Provide the (X, Y) coordinate of the cell's center where the given text is located.  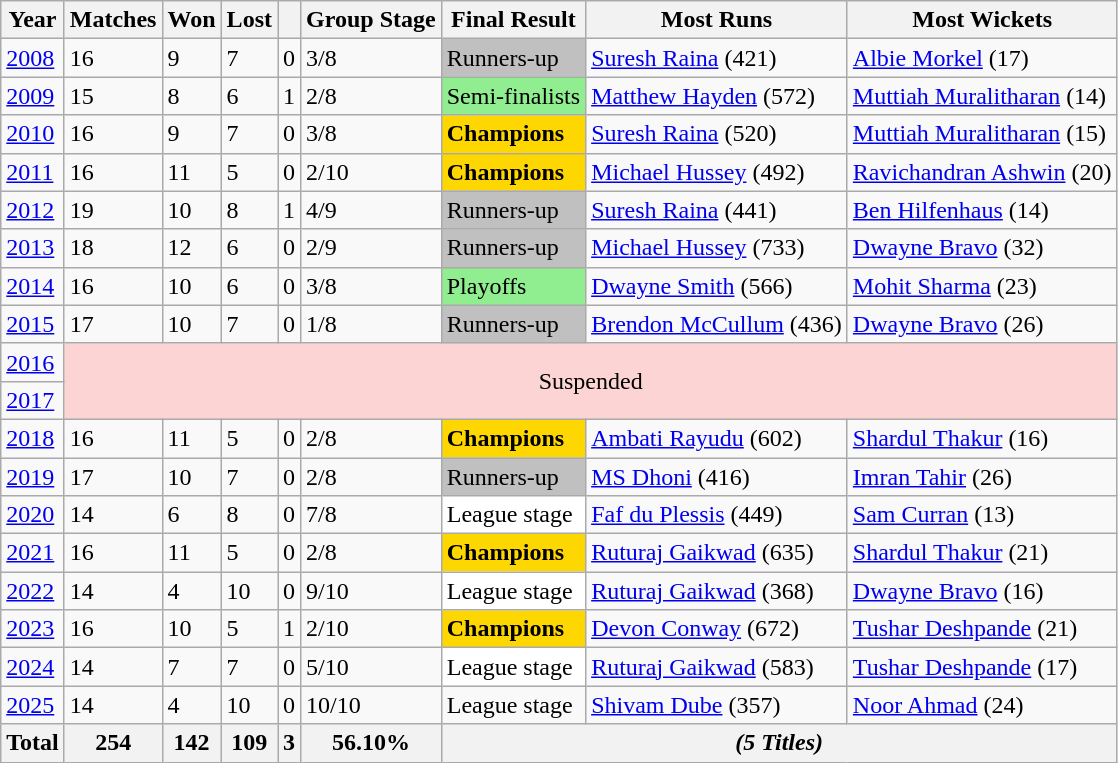
Ruturaj Gaikwad (635) (717, 553)
Suresh Raina (520) (717, 134)
2014 (33, 286)
Semi-finalists (513, 96)
Suresh Raina (421) (717, 58)
2023 (33, 629)
Tushar Deshpande (21) (982, 629)
Suspended (590, 381)
Ruturaj Gaikwad (583) (717, 667)
2025 (33, 705)
9/10 (372, 591)
Noor Ahmad (24) (982, 705)
Group Stage (372, 20)
Ben Hilfenhaus (14) (982, 210)
Lost (249, 20)
3 (290, 743)
19 (113, 210)
1/8 (372, 324)
Ruturaj Gaikwad (368) (717, 591)
12 (192, 248)
Final Result (513, 20)
2012 (33, 210)
Ambati Rayudu (602) (717, 438)
2021 (33, 553)
Brendon McCullum (436) (717, 324)
Ravichandran Ashwin (20) (982, 172)
Muttiah Muralitharan (14) (982, 96)
Dwayne Bravo (16) (982, 591)
2008 (33, 58)
2011 (33, 172)
2009 (33, 96)
Sam Curran (13) (982, 515)
2013 (33, 248)
10/10 (372, 705)
Total (33, 743)
4/9 (372, 210)
56.10% (372, 743)
7/8 (372, 515)
2020 (33, 515)
Matches (113, 20)
Dwayne Bravo (26) (982, 324)
Faf du Plessis (449) (717, 515)
109 (249, 743)
Won (192, 20)
2018 (33, 438)
Year (33, 20)
2019 (33, 477)
Mohit Sharma (23) (982, 286)
Most Wickets (982, 20)
2017 (33, 400)
15 (113, 96)
MS Dhoni (416) (717, 477)
2010 (33, 134)
2024 (33, 667)
Muttiah Muralitharan (15) (982, 134)
Shardul Thakur (21) (982, 553)
Michael Hussey (492) (717, 172)
Dwayne Smith (566) (717, 286)
142 (192, 743)
2015 (33, 324)
Playoffs (513, 286)
Michael Hussey (733) (717, 248)
Imran Tahir (26) (982, 477)
2016 (33, 362)
5/10 (372, 667)
Devon Conway (672) (717, 629)
Tushar Deshpande (17) (982, 667)
Albie Morkel (17) (982, 58)
Dwayne Bravo (32) (982, 248)
2022 (33, 591)
Most Runs (717, 20)
Matthew Hayden (572) (717, 96)
Shardul Thakur (16) (982, 438)
Suresh Raina (441) (717, 210)
254 (113, 743)
2/9 (372, 248)
(5 Titles) (779, 743)
18 (113, 248)
Shivam Dube (357) (717, 705)
